Identify which cell holds the provided text, then report its [x, y] central coordinate. 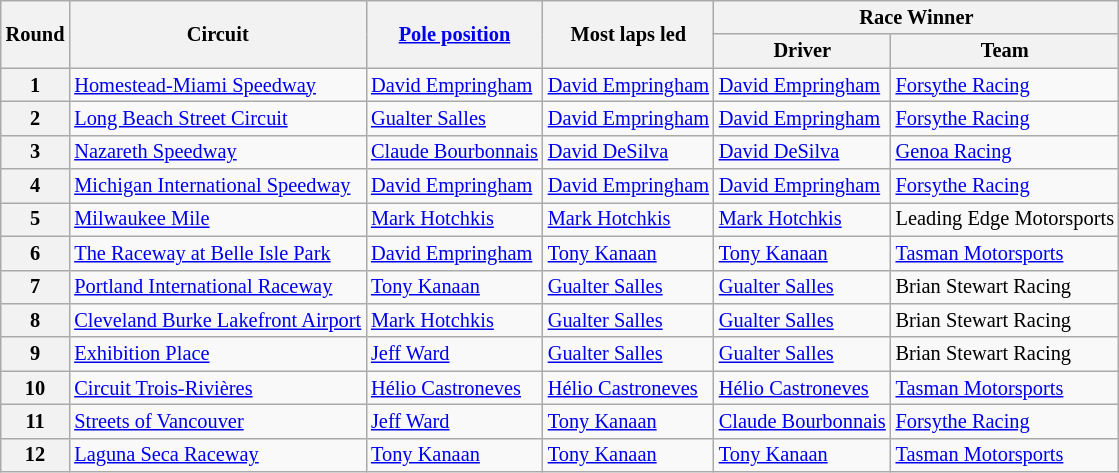
10 [36, 388]
12 [36, 455]
11 [36, 421]
2 [36, 118]
Homestead-Miami Speedway [218, 85]
Milwaukee Mile [218, 219]
8 [36, 320]
Team [1005, 51]
Michigan International Speedway [218, 186]
The Raceway at Belle Isle Park [218, 253]
Laguna Seca Raceway [218, 455]
Round [36, 34]
Most laps led [628, 34]
Circuit Trois-Rivières [218, 388]
Genoa Racing [1005, 152]
Circuit [218, 34]
Exhibition Place [218, 354]
9 [36, 354]
Driver [802, 51]
5 [36, 219]
3 [36, 152]
Leading Edge Motorsports [1005, 219]
Cleveland Burke Lakefront Airport [218, 320]
Portland International Raceway [218, 287]
1 [36, 85]
6 [36, 253]
Pole position [454, 34]
Long Beach Street Circuit [218, 118]
Race Winner [916, 17]
7 [36, 287]
4 [36, 186]
Streets of Vancouver [218, 421]
Nazareth Speedway [218, 152]
